From the cell containing the given text, extract its center point as [x, y] coordinate. 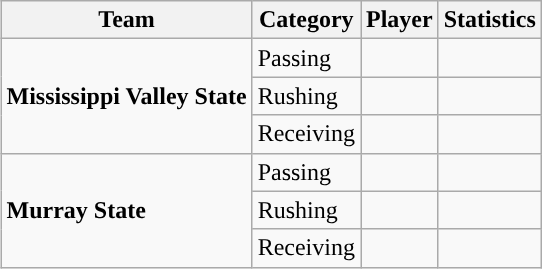
Team [126, 20]
Mississippi Valley State [126, 96]
Statistics [490, 20]
Murray State [126, 210]
Player [399, 20]
Category [306, 20]
